Return [x, y] of the center of cell containing provided text 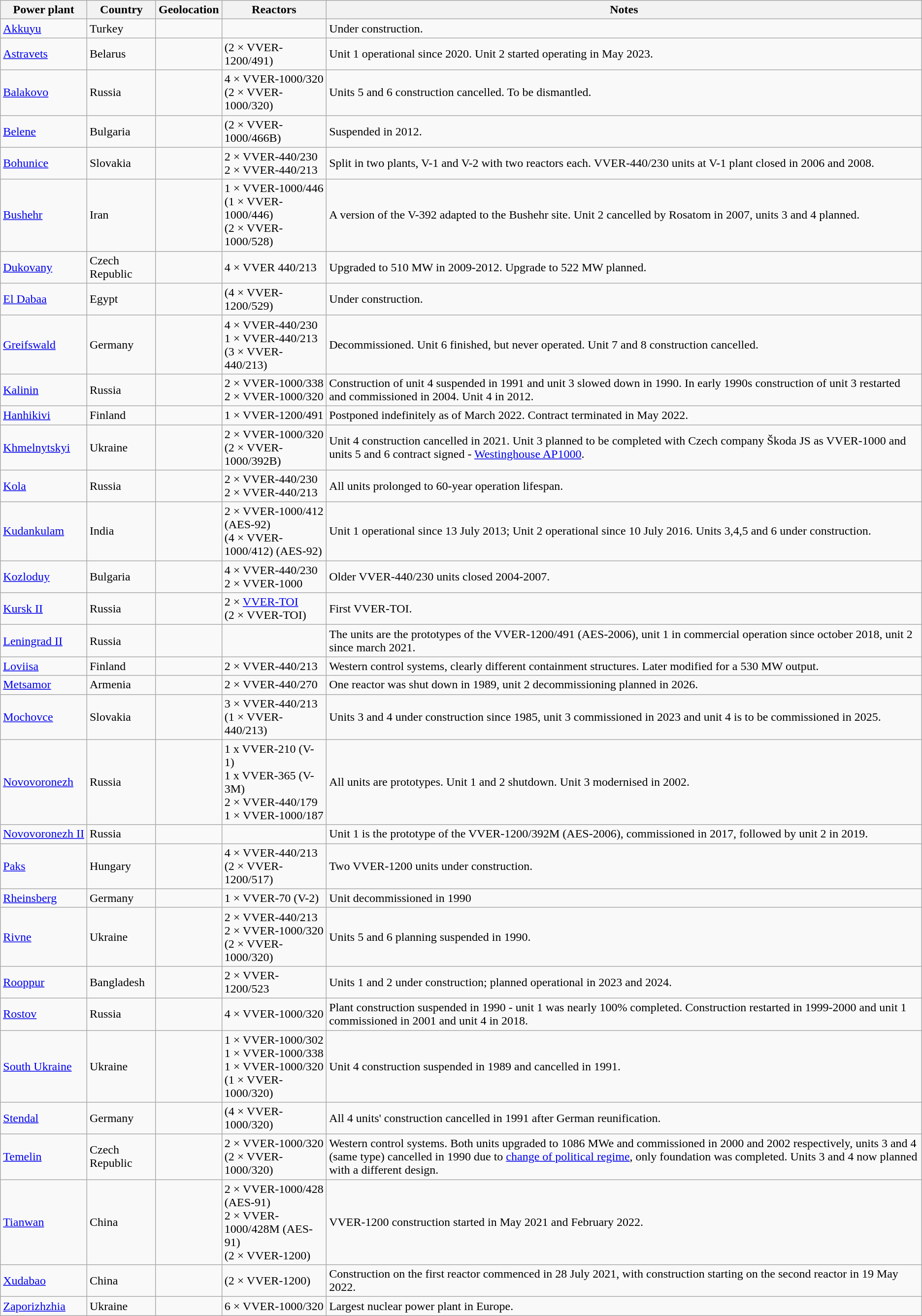
4 × VVER-440/230 1 × VVER-440/213 (3 × VVER-440/213) [274, 345]
2 × VVER-440/213 2 × VVER-1000/320 (2 × VVER-1000/320) [274, 936]
Greifswald [44, 345]
Khmelnytskyi [44, 447]
2 × VVER-1000/320(2 × VVER-1000/320) [274, 1157]
Geolocation [189, 10]
2 × VVER-1000/428 (AES-91) 2 × VVER-1000/428M (AES-91) (2 × VVER-1200) [274, 1222]
VVER-1200 construction started in May 2021 and February 2022. [625, 1222]
Suspended in 2012. [625, 131]
Tianwan [44, 1222]
Unit decommissioned in 1990 [625, 898]
Unit 1 operational since 13 July 2013; Unit 2 operational since 10 July 2016. Units 3,4,5 and 6 under construction. [625, 532]
Unit 4 construction suspended in 1989 and cancelled in 1991. [625, 1066]
4 × VVER-440/213 (2 × VVER-1200/517) [274, 866]
Split in two plants, V-1 and V-2 with two reactors each. VVER-440/230 units at V-1 plant closed in 2006 and 2008. [625, 163]
Bohunice [44, 163]
1 × VVER-1000/446(1 × VVER-1000/446)(2 × VVER-1000/528) [274, 215]
Rooppur [44, 982]
El Dabaa [44, 299]
Rostov [44, 1014]
Xudabao [44, 1281]
2 × VVER-440/213 [274, 666]
Unit 1 operational since 2020. Unit 2 started operating in May 2023. [625, 54]
Reactors [274, 10]
4 × VVER 440/213 [274, 267]
Bushehr [44, 215]
Country [121, 10]
Two VVER-1200 units under construction. [625, 866]
Kola [44, 486]
(4 × VVER-1000/320) [274, 1119]
Units 5 and 6 planning suspended in 1990. [625, 936]
Units 3 and 4 under construction since 1985, unit 3 commissioned in 2023 and unit 4 is to be commissioned in 2025. [625, 717]
4 × VVER-1000/320 [274, 1014]
Balakovo [44, 93]
1 × VVER-1200/491 [274, 415]
2 × VVER-1000/320 (2 × VVER-1000/392B) [274, 447]
Kursk II [44, 609]
Temelin [44, 1157]
Paks [44, 866]
Construction on the first reactor commenced in 28 July 2021, with construction starting on the second reactor in 19 May 2022. [625, 1281]
6 × VVER-1000/320 [274, 1306]
Rivne [44, 936]
Power plant [44, 10]
Hanhikivi [44, 415]
Upgraded to 510 MW in 2009-2012. Upgrade to 522 MW planned. [625, 267]
Kudankulam [44, 532]
2 × VVER-TOI(2 × VVER-TOI) [274, 609]
Units 5 and 6 construction cancelled. To be dismantled. [625, 93]
Units 1 and 2 under construction; planned operational in 2023 and 2024. [625, 982]
South Ukraine [44, 1066]
Leningrad II [44, 641]
Novovoronezh II [44, 834]
Belene [44, 131]
1 × VVER-1000/302 1 × VVER-1000/338 1 × VVER-1000/320 (1 × VVER-1000/320) [274, 1066]
Older VVER-440/230 units closed 2004-2007. [625, 577]
(4 × VVER-1200/529) [274, 299]
Stendal [44, 1119]
1 x VVER-210 (V-1)1 x VVER-365 (V-3M)2 × VVER-440/179 1 × VVER-1000/187 [274, 782]
2 × VVER-1000/338 2 × VVER-1000/320 [274, 390]
3 × VVER-440/213 (1 × VVER-440/213) [274, 717]
4 × VVER-440/230 2 × VVER-1000 [274, 577]
(2 × VVER-1000/466B) [274, 131]
Hungary [121, 866]
India [121, 532]
Decommissioned. Unit 6 finished, but never operated. Unit 7 and 8 construction cancelled. [625, 345]
2 × VVER- 1200/523 [274, 982]
Iran [121, 215]
Largest nuclear power plant in Europe. [625, 1306]
Mochovce [44, 717]
Zaporizhzhia [44, 1306]
Turkey [121, 29]
2 × VVER-1000/412 (AES-92) (4 × VVER-1000/412) (AES-92) [274, 532]
All units prolonged to 60-year operation lifespan. [625, 486]
Astravets [44, 54]
2 × VVER-440/270 [274, 685]
(2 × VVER-1200/491) [274, 54]
Kozloduy [44, 577]
Dukovany [44, 267]
Western control systems, clearly different containment structures. Later modified for a 530 MW output. [625, 666]
Postponed indefinitely as of March 2022. Contract terminated in May 2022. [625, 415]
One reactor was shut down in 1989, unit 2 decommissioning planned in 2026. [625, 685]
Bangladesh [121, 982]
Loviisa [44, 666]
Rheinsberg [44, 898]
A version of the V-392 adapted to the Bushehr site. Unit 2 cancelled by Rosatom in 2007, units 3 and 4 planned. [625, 215]
Belarus [121, 54]
Novovoronezh [44, 782]
Egypt [121, 299]
Notes [625, 10]
Metsamor [44, 685]
The units are the prototypes of the VVER-1200/491 (AES-2006), unit 1 in commercial operation since october 2018, unit 2 since march 2021. [625, 641]
All 4 units' construction cancelled in 1991 after German reunification. [625, 1119]
Armenia [121, 685]
4 × VVER-1000/320 (2 × VVER-1000/320) [274, 93]
All units are prototypes. Unit 1 and 2 shutdown. Unit 3 modernised in 2002. [625, 782]
1 × VVER-70 (V-2) [274, 898]
Unit 1 is the prototype of the VVER-1200/392M (AES-2006), commissioned in 2017, followed by unit 2 in 2019. [625, 834]
Kalinin [44, 390]
Akkuyu [44, 29]
(2 × VVER-1200) [274, 1281]
First VVER-TOI. [625, 609]
